Search for the cell housing the specified text and yield its [X, Y] center coordinate. 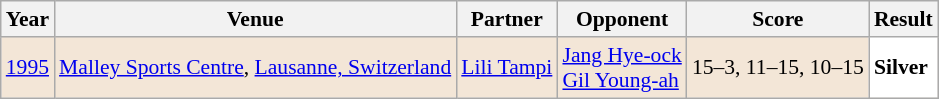
Malley Sports Centre, Lausanne, Switzerland [255, 68]
Opponent [622, 19]
Year [28, 19]
Lili Tampi [506, 68]
Partner [506, 19]
Jang Hye-ock Gil Young-ah [622, 68]
15–3, 11–15, 10–15 [778, 68]
Silver [904, 68]
Result [904, 19]
Score [778, 19]
Venue [255, 19]
1995 [28, 68]
